Locate the cell with the specified text and output its (X, Y) center coordinate. 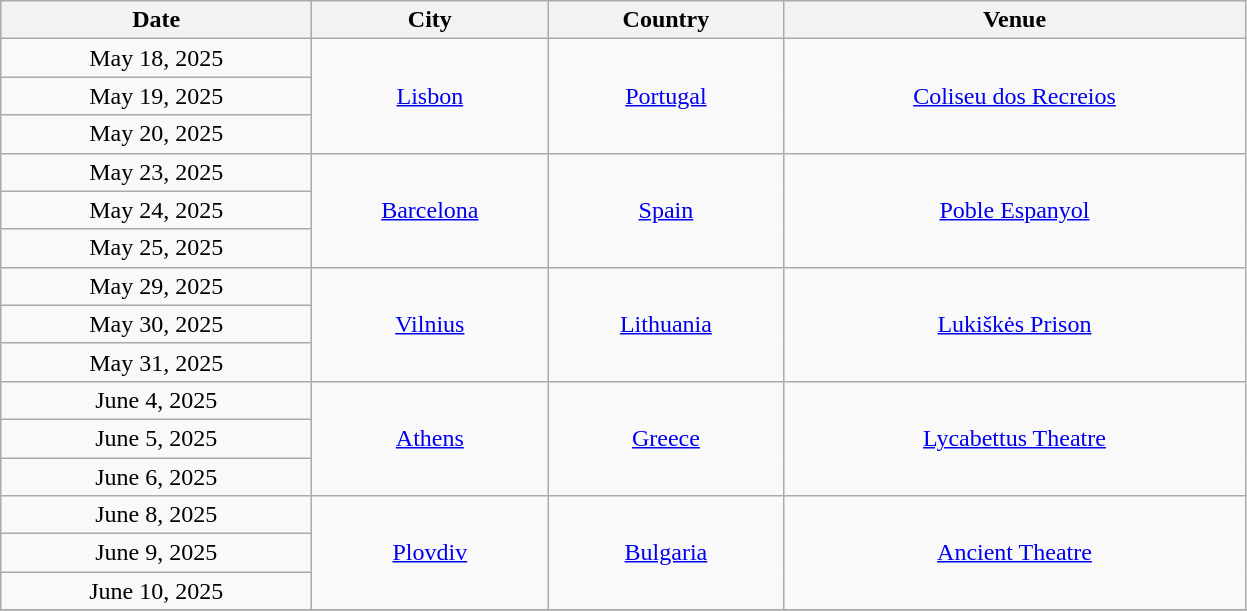
Ancient Theatre (1014, 553)
Lisbon (430, 96)
Lycabettus Theatre (1014, 438)
Plovdiv (430, 553)
Coliseu dos Recreios (1014, 96)
May 31, 2025 (156, 362)
May 23, 2025 (156, 172)
June 5, 2025 (156, 438)
Athens (430, 438)
City (430, 20)
May 20, 2025 (156, 134)
Portugal (666, 96)
Country (666, 20)
Venue (1014, 20)
Lithuania (666, 324)
May 25, 2025 (156, 248)
Lukiškės Prison (1014, 324)
May 30, 2025 (156, 324)
Bulgaria (666, 553)
Barcelona (430, 210)
May 24, 2025 (156, 210)
May 29, 2025 (156, 286)
June 9, 2025 (156, 553)
Vilnius (430, 324)
Spain (666, 210)
Greece (666, 438)
June 8, 2025 (156, 515)
May 18, 2025 (156, 58)
June 4, 2025 (156, 400)
June 6, 2025 (156, 477)
May 19, 2025 (156, 96)
June 10, 2025 (156, 591)
Poble Espanyol (1014, 210)
Date (156, 20)
